Pinpoint the cell where the given text exists, returning its [x, y] midpoint coordinate. 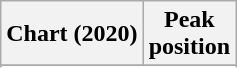
Peakposition [189, 34]
Chart (2020) [72, 34]
